For the text-containing cell, return its midpoint in [x, y] coordinate format. 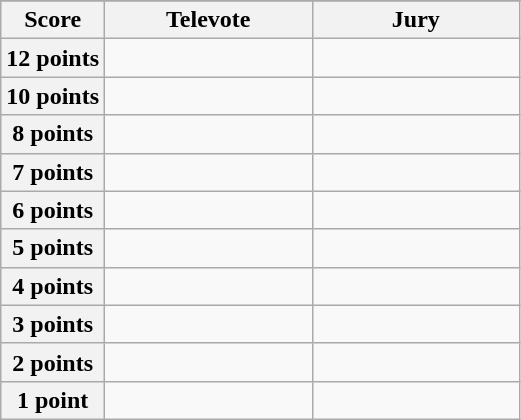
10 points [53, 96]
12 points [53, 58]
4 points [53, 286]
6 points [53, 210]
3 points [53, 324]
2 points [53, 362]
Televote [209, 20]
Jury [416, 20]
1 point [53, 400]
8 points [53, 134]
7 points [53, 172]
Score [53, 20]
5 points [53, 248]
